Return the (x, y) coordinate for the center point of the cell that contains the specified text.  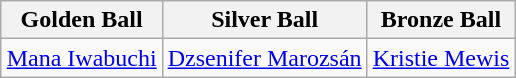
Dzsenifer Marozsán (264, 58)
Silver Ball (264, 20)
Kristie Mewis (441, 58)
Mana Iwabuchi (82, 58)
Golden Ball (82, 20)
Bronze Ball (441, 20)
